Return [x, y] of the center of cell containing provided text 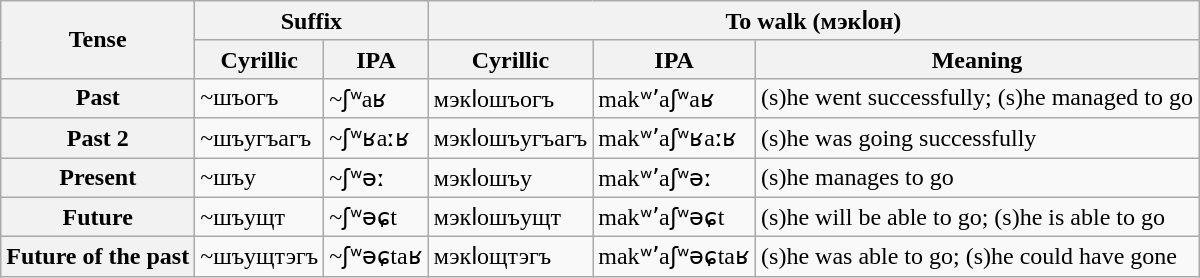
мэкӏошъущт [510, 217]
makʷʼaʃʷəɕt [674, 217]
мэкӏошъогъ [510, 98]
(s)he was going successfully [978, 138]
To walk (мэкӏон) [813, 21]
~шъогъ [260, 98]
Past [98, 98]
~ʃʷəɕtaʁ [376, 257]
(s)he was able to go; (s)he could have gone [978, 257]
~шъугъагъ [260, 138]
~шъу [260, 178]
Tense [98, 40]
~ʃʷaʁ [376, 98]
Present [98, 178]
~шъущтэгъ [260, 257]
Future of the past [98, 257]
(s)he manages to go [978, 178]
Suffix [312, 21]
~ʃʷəː [376, 178]
makʷʼaʃʷʁaːʁ [674, 138]
Future [98, 217]
мэкӏошъугъагъ [510, 138]
makʷʼaʃʷəː [674, 178]
(s)he will be able to go; (s)he is able to go [978, 217]
мэкӏощтэгъ [510, 257]
~шъущт [260, 217]
makʷʼaʃʷaʁ [674, 98]
(s)he went successfully; (s)he managed to go [978, 98]
makʷʼaʃʷəɕtaʁ [674, 257]
Meaning [978, 59]
Past 2 [98, 138]
~ʃʷʁaːʁ [376, 138]
мэкӏошъу [510, 178]
~ʃʷəɕt [376, 217]
